Provide the [x, y] coordinate of the cell's center where the given text is located.  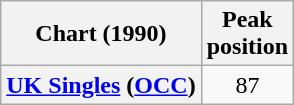
87 [247, 85]
Peakposition [247, 34]
UK Singles (OCC) [101, 85]
Chart (1990) [101, 34]
